Detect which cell encompasses the target text, then output its (X, Y) center coordinate. 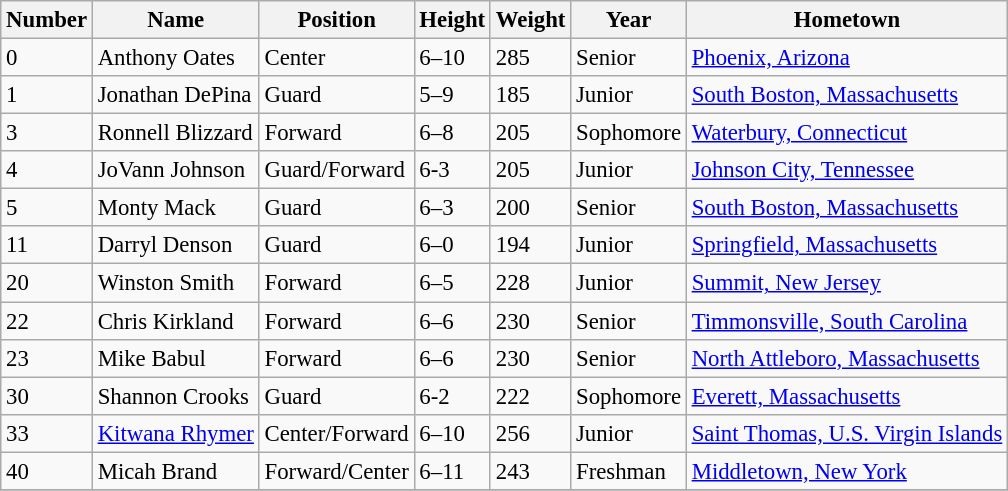
6–8 (452, 133)
6–5 (452, 283)
Phoenix, Arizona (846, 58)
Center (336, 58)
Name (176, 20)
Winston Smith (176, 283)
Waterbury, Connecticut (846, 133)
40 (47, 471)
Kitwana Rhymer (176, 433)
Number (47, 20)
Ronnell Blizzard (176, 133)
Micah Brand (176, 471)
Center/Forward (336, 433)
North Attleboro, Massachusetts (846, 358)
6–3 (452, 208)
Height (452, 20)
Freshman (629, 471)
1 (47, 95)
285 (530, 58)
JoVann Johnson (176, 170)
Saint Thomas, U.S. Virgin Islands (846, 433)
Springfield, Massachusetts (846, 245)
Jonathan DePina (176, 95)
0 (47, 58)
Anthony Oates (176, 58)
Position (336, 20)
Weight (530, 20)
4 (47, 170)
Everett, Massachusetts (846, 396)
6-3 (452, 170)
3 (47, 133)
20 (47, 283)
30 (47, 396)
6–11 (452, 471)
Johnson City, Tennessee (846, 170)
23 (47, 358)
Shannon Crooks (176, 396)
Forward/Center (336, 471)
5 (47, 208)
Summit, New Jersey (846, 283)
228 (530, 283)
Hometown (846, 20)
5–9 (452, 95)
185 (530, 95)
Timmonsville, South Carolina (846, 321)
Guard/Forward (336, 170)
243 (530, 471)
194 (530, 245)
256 (530, 433)
Chris Kirkland (176, 321)
Year (629, 20)
200 (530, 208)
33 (47, 433)
6–0 (452, 245)
Darryl Denson (176, 245)
22 (47, 321)
Monty Mack (176, 208)
Mike Babul (176, 358)
11 (47, 245)
222 (530, 396)
Middletown, New York (846, 471)
6-2 (452, 396)
